Detect which cell encompasses the target text, then output its [x, y] center coordinate. 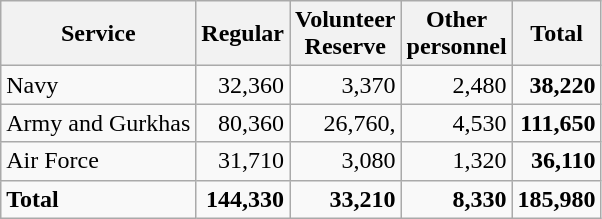
Regular [243, 34]
1,320 [456, 161]
3,370 [346, 85]
VolunteerReserve [346, 34]
Navy [98, 85]
33,210 [346, 199]
31,710 [243, 161]
2,480 [456, 85]
26,760, [346, 123]
3,080 [346, 161]
111,650 [556, 123]
Service [98, 34]
Otherpersonnel [456, 34]
185,980 [556, 199]
4,530 [456, 123]
80,360 [243, 123]
Air Force [98, 161]
32,360 [243, 85]
38,220 [556, 85]
Army and Gurkhas [98, 123]
36,110 [556, 161]
144,330 [243, 199]
8,330 [456, 199]
